Return (X, Y) of the center of cell containing provided text 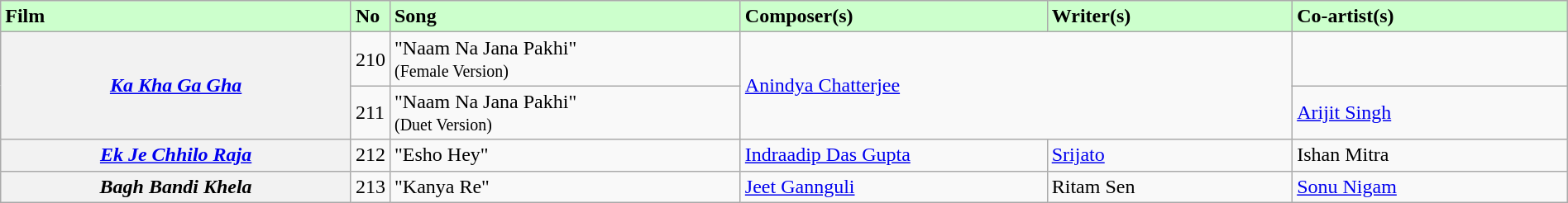
Sonu Nigam (1431, 186)
Writer(s) (1169, 17)
Bagh Bandi Khela (176, 186)
Composer(s) (893, 17)
Jeet Gannguli (893, 186)
"Naam Na Jana Pakhi" (Female Version) (565, 59)
Srijato (1169, 155)
Co-artist(s) (1431, 17)
Song (565, 17)
No (370, 17)
211 (370, 112)
"Kanya Re" (565, 186)
Film (176, 17)
Ishan Mitra (1431, 155)
"Naam Na Jana Pakhi" (Duet Version) (565, 112)
212 (370, 155)
Arijit Singh (1431, 112)
Ek Je Chhilo Raja (176, 155)
Anindya Chatterjee (1016, 86)
Indraadip Das Gupta (893, 155)
213 (370, 186)
Ritam Sen (1169, 186)
Ka Kha Ga Gha (176, 86)
210 (370, 59)
"Esho Hey" (565, 155)
